Provide the (x, y) coordinate of the cell's center where the given text is located.  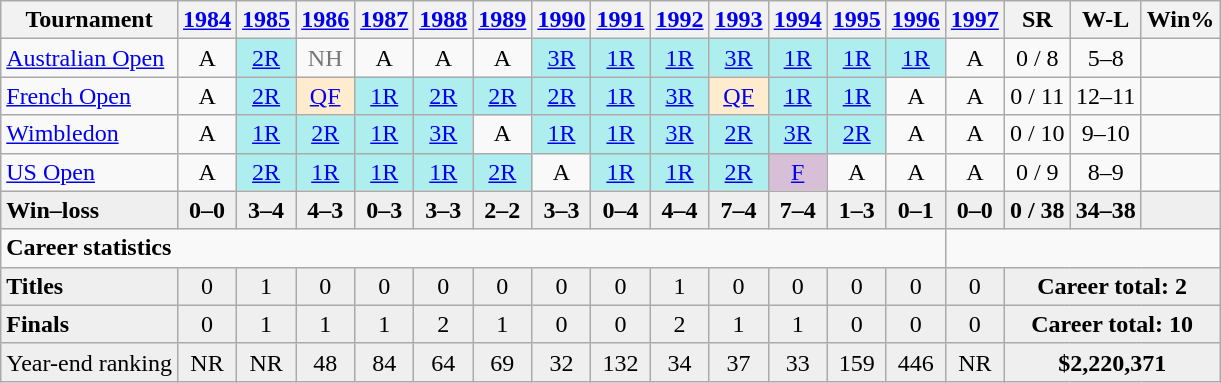
Wimbledon (90, 134)
1995 (856, 20)
34 (680, 362)
1996 (916, 20)
$2,220,371 (1112, 362)
F (798, 172)
1988 (444, 20)
1985 (266, 20)
64 (444, 362)
0 / 11 (1037, 96)
34–38 (1106, 210)
Year-end ranking (90, 362)
1997 (974, 20)
4–4 (680, 210)
33 (798, 362)
1987 (384, 20)
Win–loss (90, 210)
1990 (562, 20)
48 (326, 362)
446 (916, 362)
0–4 (620, 210)
12–11 (1106, 96)
Australian Open (90, 58)
1991 (620, 20)
Titles (90, 286)
0 / 10 (1037, 134)
2–2 (502, 210)
Tournament (90, 20)
Finals (90, 324)
1993 (738, 20)
Win% (1180, 20)
US Open (90, 172)
5–8 (1106, 58)
1994 (798, 20)
32 (562, 362)
0–1 (916, 210)
NH (326, 58)
69 (502, 362)
1984 (208, 20)
0 / 38 (1037, 210)
SR (1037, 20)
0–3 (384, 210)
French Open (90, 96)
W-L (1106, 20)
Career total: 10 (1112, 324)
4–3 (326, 210)
3–4 (266, 210)
132 (620, 362)
1989 (502, 20)
84 (384, 362)
1–3 (856, 210)
9–10 (1106, 134)
1986 (326, 20)
0 / 8 (1037, 58)
Career total: 2 (1112, 286)
37 (738, 362)
8–9 (1106, 172)
0 / 9 (1037, 172)
159 (856, 362)
1992 (680, 20)
Career statistics (474, 248)
